Identify which cell holds the provided text, then report its [x, y] central coordinate. 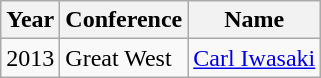
2013 [30, 58]
Carl Iwasaki [254, 58]
Year [30, 20]
Conference [124, 20]
Name [254, 20]
Great West [124, 58]
